Determine the (x, y) coordinate at the center of the cell enclosing the given text.  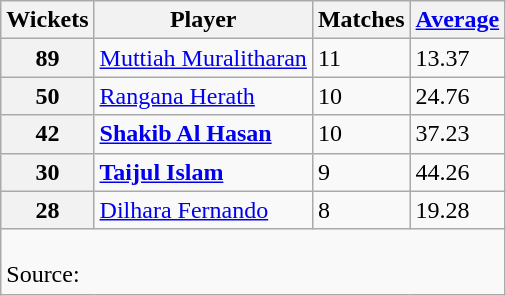
50 (48, 96)
Matches (361, 20)
19.28 (458, 210)
9 (361, 172)
Rangana Herath (203, 96)
24.76 (458, 96)
Taijul Islam (203, 172)
8 (361, 210)
11 (361, 58)
Shakib Al Hasan (203, 134)
42 (48, 134)
37.23 (458, 134)
30 (48, 172)
44.26 (458, 172)
Dilhara Fernando (203, 210)
13.37 (458, 58)
Muttiah Muralitharan (203, 58)
Source: (253, 262)
Average (458, 20)
28 (48, 210)
Wickets (48, 20)
89 (48, 58)
Player (203, 20)
